Capture the cell that displays the provided text and extract its [x, y] central coordinate. 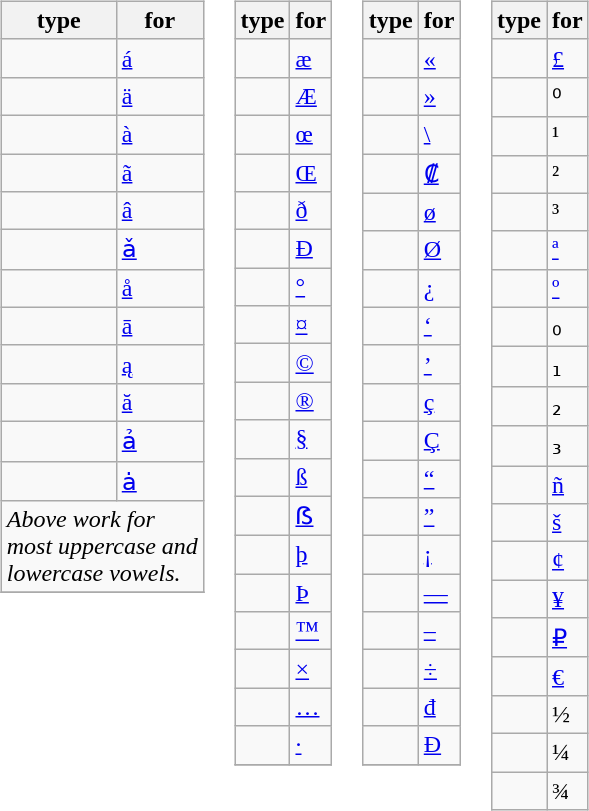
¡ [439, 555]
€ [567, 676]
Ð [311, 249]
⁰ [567, 97]
» [439, 96]
¤ [311, 325]
¼ [567, 752]
º [567, 288]
ă [160, 402]
œ [311, 134]
á [160, 58]
₀ [567, 327]
© [311, 363]
£ [567, 58]
° [311, 287]
§ [311, 439]
ą [160, 364]
… [311, 707]
à [160, 134]
ç [439, 402]
ẞ [311, 516]
ä [160, 96]
å [160, 288]
Above work formost uppercase andlowercase vowels. [102, 547]
Đ [439, 745]
ā [160, 326]
ð [311, 211]
½ [567, 714]
đ [439, 707]
™ [311, 631]
“ [439, 479]
¥ [567, 599]
ȧ [160, 481]
Œ [311, 173]
š [567, 523]
’ [439, 364]
₡ [439, 174]
Ø [439, 250]
â [160, 211]
₃ [567, 446]
ñ [567, 485]
Þ [311, 593]
¾ [567, 791]
Æ [311, 96]
æ [311, 58]
÷ [439, 669]
« [439, 58]
þ [311, 555]
Ç [439, 440]
\ [439, 134]
³ [567, 212]
₂ [567, 406]
® [311, 401]
¿ [439, 288]
× [311, 669]
ã [160, 173]
¢ [567, 561]
ª [567, 250]
– [439, 631]
ǎ [160, 250]
— [439, 593]
¹ [567, 136]
” [439, 517]
· [311, 745]
ả [160, 441]
₽ [567, 638]
ø [439, 212]
ß [311, 477]
₁ [567, 367]
² [567, 174]
‘ [439, 326]
